Return the [X, Y] coordinate for the center point of the cell that contains the specified text.  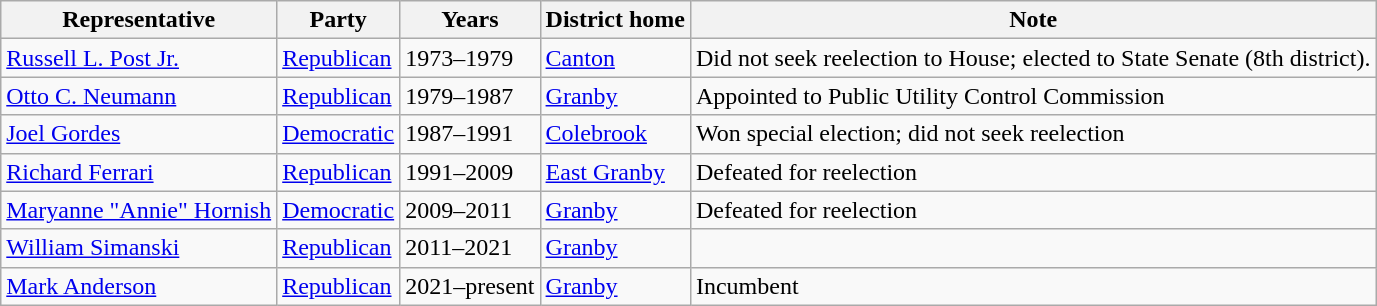
District home [615, 20]
Years [470, 20]
Richard Ferrari [139, 172]
Canton [615, 58]
Won special election; did not seek reelection [1033, 134]
2011–2021 [470, 248]
Mark Anderson [139, 286]
1991–2009 [470, 172]
Note [1033, 20]
Appointed to Public Utility Control Commission [1033, 96]
1987–1991 [470, 134]
Did not seek reelection to House; elected to State Senate (8th district). [1033, 58]
Otto C. Neumann [139, 96]
1979–1987 [470, 96]
Maryanne "Annie" Hornish [139, 210]
Russell L. Post Jr. [139, 58]
Representative [139, 20]
1973–1979 [470, 58]
Party [338, 20]
Joel Gordes [139, 134]
Incumbent [1033, 286]
William Simanski [139, 248]
2009–2011 [470, 210]
East Granby [615, 172]
Colebrook [615, 134]
2021–present [470, 286]
